Output the [X, Y] coordinate of the center of the cell containing the given text.  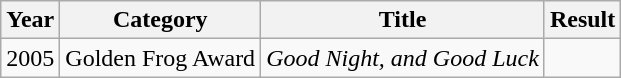
Year [30, 20]
Good Night, and Good Luck [403, 58]
Golden Frog Award [160, 58]
Title [403, 20]
Category [160, 20]
Result [582, 20]
2005 [30, 58]
